Locate the cell with the specified text and output its [x, y] center coordinate. 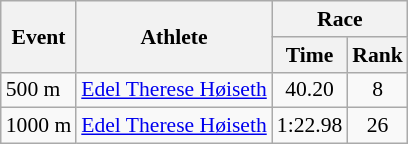
Event [38, 36]
500 m [38, 90]
1:22.98 [310, 126]
Athlete [174, 36]
1000 m [38, 126]
Time [310, 55]
26 [378, 126]
40.20 [310, 90]
8 [378, 90]
Rank [378, 55]
Race [340, 19]
